Determine the [x, y] coordinate at the center of the cell enclosing the given text.  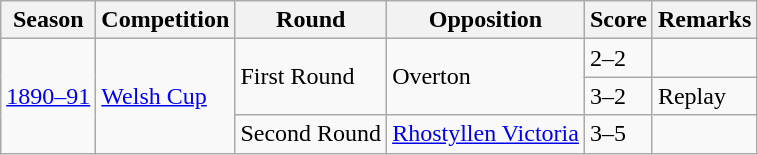
Replay [704, 96]
Round [311, 20]
Season [48, 20]
Remarks [704, 20]
Welsh Cup [166, 96]
Competition [166, 20]
Rhostyllen Victoria [486, 134]
3–5 [618, 134]
Score [618, 20]
Second Round [311, 134]
3–2 [618, 96]
2–2 [618, 58]
Opposition [486, 20]
Overton [486, 77]
1890–91 [48, 96]
First Round [311, 77]
